Return (X, Y) of the center of cell containing provided text 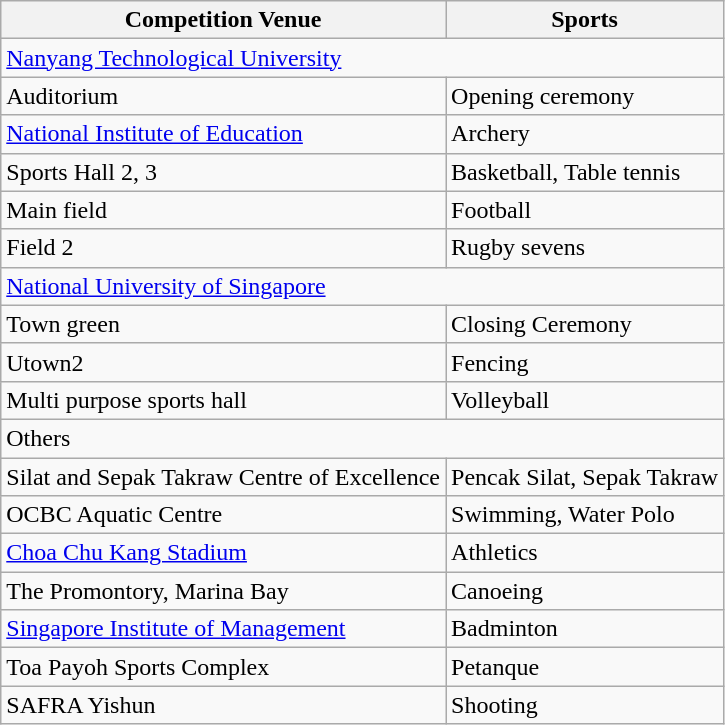
Utown2 (224, 362)
Canoeing (585, 591)
Opening ceremony (585, 96)
Athletics (585, 553)
Multi purpose sports hall (224, 400)
Petanque (585, 667)
National Institute of Education (224, 134)
Competition Venue (224, 20)
Sports Hall 2, 3 (224, 172)
Shooting (585, 705)
Swimming, Water Polo (585, 515)
Sports (585, 20)
Silat and Sepak Takraw Centre of Excellence (224, 477)
Toa Payoh Sports Complex (224, 667)
Fencing (585, 362)
Choa Chu Kang Stadium (224, 553)
Badminton (585, 629)
Field 2 (224, 248)
Main field (224, 210)
Rugby sevens (585, 248)
The Promontory, Marina Bay (224, 591)
Others (362, 438)
National University of Singapore (362, 286)
Closing Ceremony (585, 324)
Pencak Silat, Sepak Takraw (585, 477)
Volleyball (585, 400)
Town green (224, 324)
Nanyang Technological University (362, 58)
Basketball, Table tennis (585, 172)
Singapore Institute of Management (224, 629)
Archery (585, 134)
OCBC Aquatic Centre (224, 515)
Auditorium (224, 96)
SAFRA Yishun (224, 705)
Football (585, 210)
